Return the [X, Y] coordinate for the center point of the cell that contains the specified text.  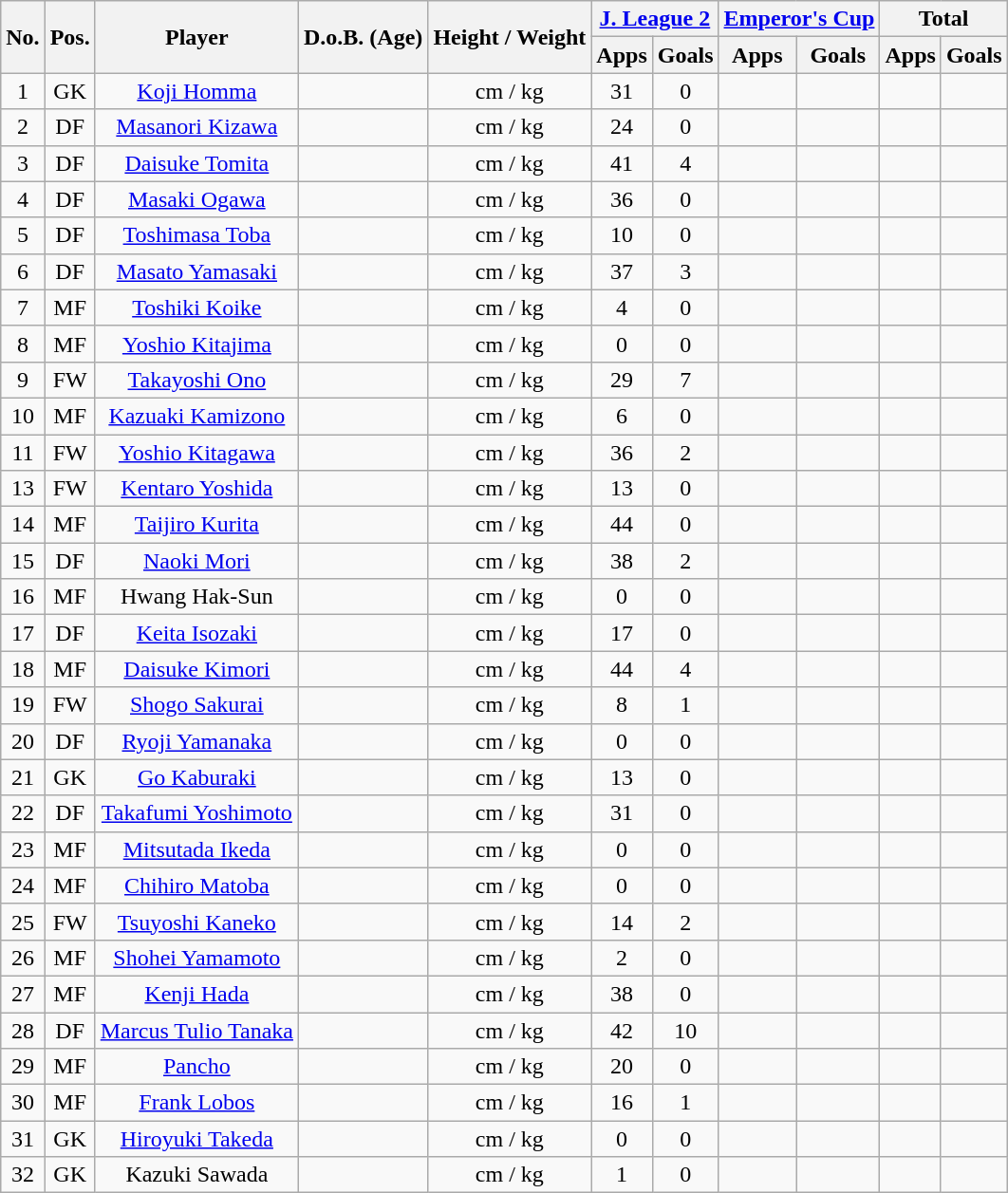
Masato Yamasaki [196, 271]
J. League 2 [655, 19]
25 [23, 922]
27 [23, 994]
42 [622, 1030]
Mitsutada Ikeda [196, 849]
Shohei Yamamoto [196, 958]
Shogo Sakurai [196, 705]
Kentaro Yoshida [196, 489]
Naoki Mori [196, 561]
19 [23, 705]
Taijiro Kurita [196, 525]
Pancho [196, 1067]
Takafumi Yoshimoto [196, 813]
Player [196, 37]
Keita Isozaki [196, 633]
No. [23, 37]
21 [23, 777]
32 [23, 1175]
Yoshio Kitajima [196, 344]
Daisuke Tomita [196, 163]
Hiroyuki Takeda [196, 1139]
22 [23, 813]
Daisuke Kimori [196, 669]
41 [622, 163]
Kazuaki Kamizono [196, 416]
D.o.B. (Age) [363, 37]
Yoshio Kitagawa [196, 453]
Pos. [70, 37]
Go Kaburaki [196, 777]
Masaki Ogawa [196, 199]
26 [23, 958]
9 [23, 380]
Chihiro Matoba [196, 885]
Hwang Hak-Sun [196, 597]
23 [23, 849]
Toshimasa Toba [196, 235]
37 [622, 271]
Masanori Kizawa [196, 127]
18 [23, 669]
Frank Lobos [196, 1103]
Emperor's Cup [799, 19]
11 [23, 453]
15 [23, 561]
Takayoshi Ono [196, 380]
Toshiki Koike [196, 308]
28 [23, 1030]
5 [23, 235]
Koji Homma [196, 91]
Tsuyoshi Kaneko [196, 922]
Total [943, 19]
Kazuki Sawada [196, 1175]
Kenji Hada [196, 994]
Ryoji Yamanaka [196, 741]
Marcus Tulio Tanaka [196, 1030]
Height / Weight [510, 37]
30 [23, 1103]
